Search for the cell housing the specified text and yield its (X, Y) center coordinate. 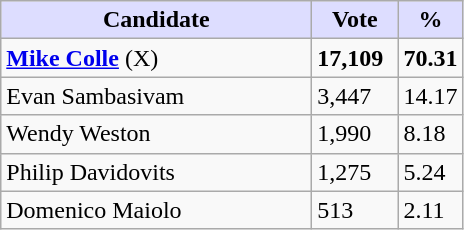
14.17 (430, 96)
Candidate (156, 20)
3,447 (355, 96)
Domenico Maiolo (156, 210)
70.31 (430, 58)
513 (355, 210)
Vote (355, 20)
Evan Sambasivam (156, 96)
% (430, 20)
8.18 (430, 134)
17,109 (355, 58)
Mike Colle (X) (156, 58)
Wendy Weston (156, 134)
5.24 (430, 172)
2.11 (430, 210)
1,275 (355, 172)
1,990 (355, 134)
Philip Davidovits (156, 172)
